Output the [x, y] coordinate of the center of the cell containing the given text.  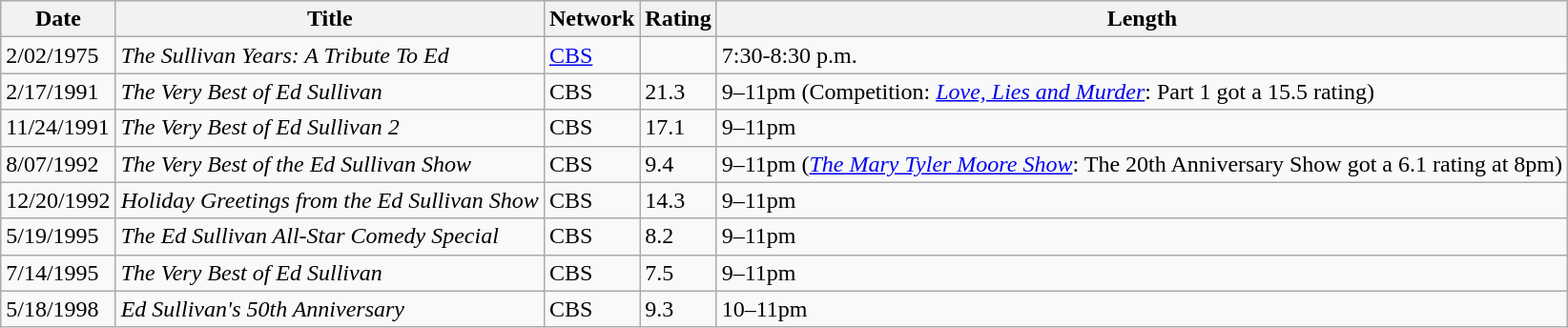
The Ed Sullivan All-Star Comedy Special [330, 236]
11/24/1991 [58, 128]
Network [591, 19]
9–11pm (Competition: Love, Lies and Murder: Part 1 got a 15.5 rating) [1142, 92]
9.4 [678, 164]
Holiday Greetings from the Ed Sullivan Show [330, 200]
The Sullivan Years: A Tribute To Ed [330, 55]
Date [58, 19]
7/14/1995 [58, 273]
10–11pm [1142, 309]
9.3 [678, 309]
7:30-8:30 p.m. [1142, 55]
Rating [678, 19]
Title [330, 19]
Length [1142, 19]
The Very Best of the Ed Sullivan Show [330, 164]
5/18/1998 [58, 309]
2/17/1991 [58, 92]
Ed Sullivan's 50th Anniversary [330, 309]
7.5 [678, 273]
8.2 [678, 236]
17.1 [678, 128]
9–11pm (The Mary Tyler Moore Show: The 20th Anniversary Show got a 6.1 rating at 8pm) [1142, 164]
21.3 [678, 92]
12/20/1992 [58, 200]
5/19/1995 [58, 236]
2/02/1975 [58, 55]
8/07/1992 [58, 164]
The Very Best of Ed Sullivan 2 [330, 128]
14.3 [678, 200]
